From the cell containing the given text, extract its center point as [X, Y] coordinate. 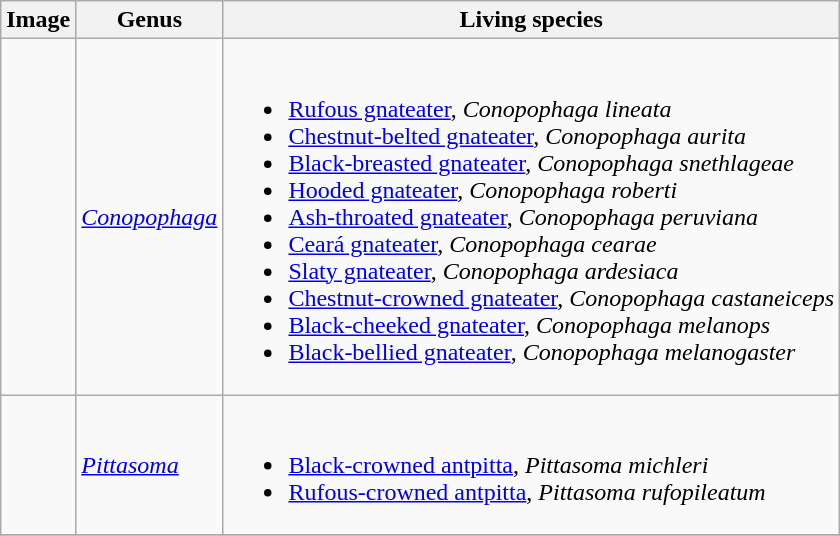
Living species [532, 20]
Genus [150, 20]
Image [38, 20]
Pittasoma [150, 465]
Conopophaga [150, 217]
Black-crowned antpitta, Pittasoma michleriRufous-crowned antpitta, Pittasoma rufopileatum [532, 465]
